Return the [X, Y] coordinate for the center point of the cell that contains the specified text.  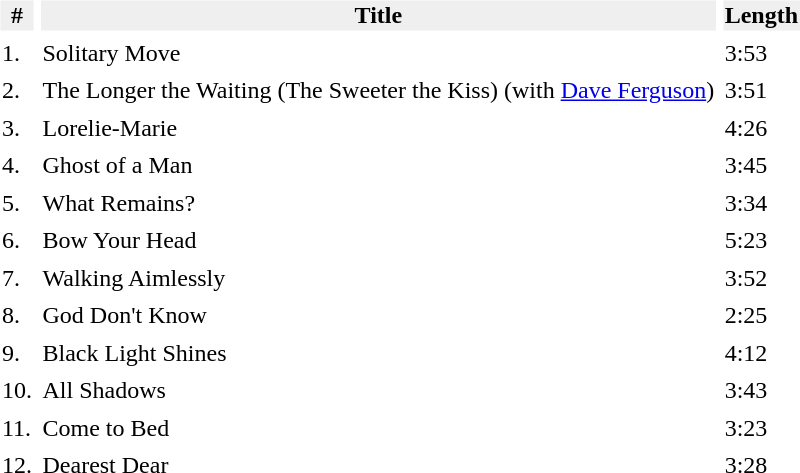
3. [16, 128]
Lorelie-Marie [378, 128]
3:52 [761, 278]
4. [16, 165]
What Remains? [378, 203]
Black Light Shines [378, 353]
Title [378, 15]
8. [16, 315]
2. [16, 91]
Length [761, 15]
Bow Your Head [378, 241]
2:25 [761, 315]
3:43 [761, 391]
1. [16, 53]
3:34 [761, 203]
7. [16, 278]
5:23 [761, 241]
The Longer the Waiting (The Sweeter the Kiss) (with Dave Ferguson) [378, 91]
10. [16, 391]
5. [16, 203]
Ghost of а Man [378, 165]
3:23 [761, 428]
Walking Aimlessly [378, 278]
God Don't Know [378, 315]
Come to Bed [378, 428]
3:53 [761, 53]
All Shadows [378, 391]
3:51 [761, 91]
4:26 [761, 128]
9. [16, 353]
4:12 [761, 353]
Solitary Move [378, 53]
6. [16, 241]
3:45 [761, 165]
# [16, 15]
11. [16, 428]
